From the cell containing the given text, extract its center point as (x, y) coordinate. 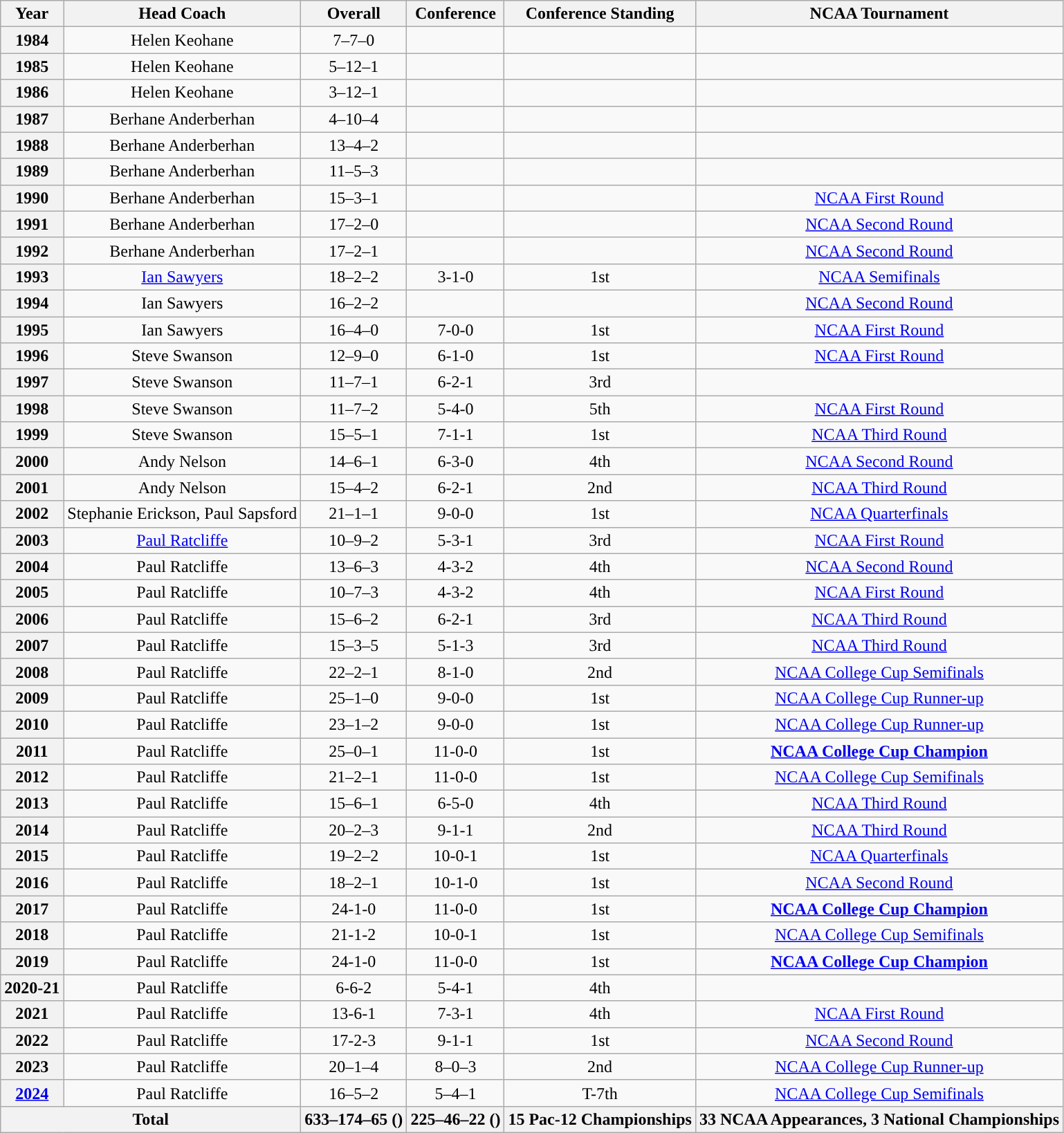
2017 (32, 909)
15 Pac-12 Championships (600, 1119)
1993 (32, 277)
15–5–1 (354, 435)
7-1-1 (455, 435)
16–2–2 (354, 303)
2002 (32, 514)
NCAA Semifinals (879, 277)
11–7–1 (354, 383)
2007 (32, 645)
22–2–1 (354, 672)
2015 (32, 856)
633–174–65 () (354, 1119)
8–0–3 (455, 1067)
2024 (32, 1093)
25–0–1 (354, 750)
Total (151, 1119)
5–4–1 (455, 1093)
20–2–3 (354, 830)
1996 (32, 356)
5–12–1 (354, 66)
2004 (32, 566)
20–1–4 (354, 1067)
15–4–2 (354, 488)
1999 (32, 435)
17-2-3 (354, 1040)
2006 (32, 619)
Head Coach (183, 14)
14–6–1 (354, 461)
8-1-0 (455, 672)
2016 (32, 883)
2022 (32, 1040)
7–7–0 (354, 40)
1991 (32, 224)
3–12–1 (354, 93)
T-7th (600, 1093)
13–4–2 (354, 145)
6-3-0 (455, 461)
1995 (32, 330)
5-4-0 (455, 409)
2018 (32, 935)
1989 (32, 172)
16–4–0 (354, 330)
1984 (32, 40)
1985 (32, 66)
1988 (32, 145)
25–1–0 (354, 698)
2021 (32, 1014)
18–2–1 (354, 883)
13–6–3 (354, 566)
17–2–1 (354, 250)
13-6-1 (354, 1014)
Stephanie Erickson, Paul Sapsford (183, 514)
6-1-0 (455, 356)
1986 (32, 93)
1990 (32, 198)
1994 (32, 303)
Overall (354, 14)
NCAA Tournament (879, 14)
15–3–5 (354, 645)
2023 (32, 1067)
5-3-1 (455, 540)
21–1–1 (354, 514)
15–6–2 (354, 619)
12–9–0 (354, 356)
6-5-0 (455, 804)
3-1-0 (455, 277)
15–3–1 (354, 198)
21–2–1 (354, 777)
1992 (32, 250)
1998 (32, 409)
5-1-3 (455, 645)
10-1-0 (455, 883)
18–2–2 (354, 277)
2005 (32, 593)
2013 (32, 804)
7-3-1 (455, 1014)
2000 (32, 461)
Conference (455, 14)
2003 (32, 540)
2011 (32, 750)
4–10–4 (354, 119)
225–46–22 () (455, 1119)
6-6-2 (354, 988)
2020-21 (32, 988)
7-0-0 (455, 330)
Year (32, 14)
2012 (32, 777)
2014 (32, 830)
17–2–0 (354, 224)
23–1–2 (354, 724)
11–7–2 (354, 409)
10–9–2 (354, 540)
2019 (32, 961)
33 NCAA Appearances, 3 National Championships (879, 1119)
21-1-2 (354, 935)
2010 (32, 724)
2008 (32, 672)
1987 (32, 119)
11–5–3 (354, 172)
5th (600, 409)
Conference Standing (600, 14)
5-4-1 (455, 988)
19–2–2 (354, 856)
16–5–2 (354, 1093)
15–6–1 (354, 804)
10–7–3 (354, 593)
2001 (32, 488)
2009 (32, 698)
1997 (32, 383)
